Identify which cell holds the provided text, then report its (X, Y) central coordinate. 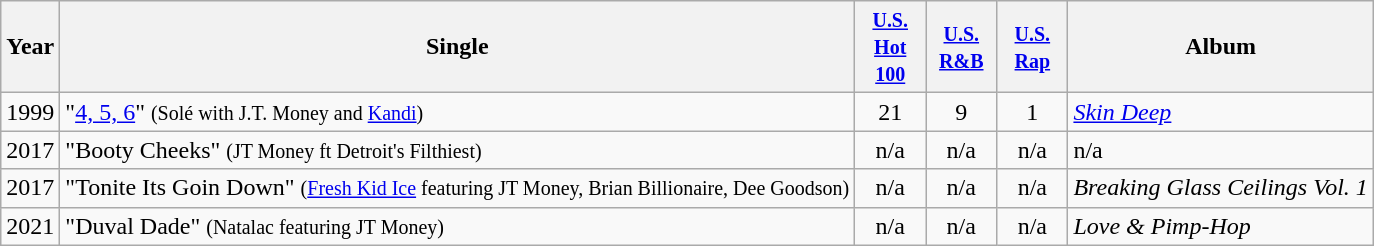
1 (1032, 112)
Year (30, 47)
"Duval Dade" (Natalac featuring JT Money) (458, 226)
"4, 5, 6" (Solé with J.T. Money and Kandi) (458, 112)
U.S. R&B (962, 47)
Skin Deep (1221, 112)
2021 (30, 226)
1999 (30, 112)
21 (890, 112)
U.S. Hot 100 (890, 47)
Breaking Glass Ceilings Vol. 1 (1221, 188)
Album (1221, 47)
U.S. Rap (1032, 47)
"Booty Cheeks" (JT Money ft Detroit's Filthiest) (458, 150)
Single (458, 47)
Love & Pimp-Hop (1221, 226)
9 (962, 112)
"Tonite Its Goin Down" (Fresh Kid Ice featuring JT Money, Brian Billionaire, Dee Goodson) (458, 188)
